Search for the cell housing the specified text and yield its (X, Y) center coordinate. 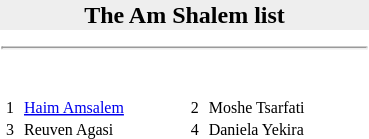
Haim Amsalem (104, 108)
1 (12, 108)
2 (196, 108)
The Am Shalem list (184, 15)
Moshe Tsarfati (286, 108)
